From the cell containing the given text, extract its center point as [x, y] coordinate. 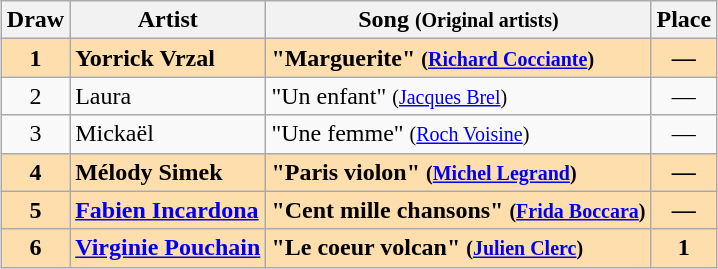
6 [35, 248]
Yorrick Vrzal [168, 58]
"Cent mille chansons" (Frida Boccara) [458, 210]
Place [684, 20]
Artist [168, 20]
5 [35, 210]
"Marguerite" (Richard Cocciante) [458, 58]
Virginie Pouchain [168, 248]
Mickaël [168, 134]
Mélody Simek [168, 172]
4 [35, 172]
Laura [168, 96]
Draw [35, 20]
2 [35, 96]
"Un enfant" (Jacques Brel) [458, 96]
"Paris violon" (Michel Legrand) [458, 172]
"Le coeur volcan" (Julien Clerc) [458, 248]
"Une femme" (Roch Voisine) [458, 134]
3 [35, 134]
Song (Original artists) [458, 20]
Fabien Incardona [168, 210]
